Extract the (x, y) coordinate from the center of the cell holding the provided text.  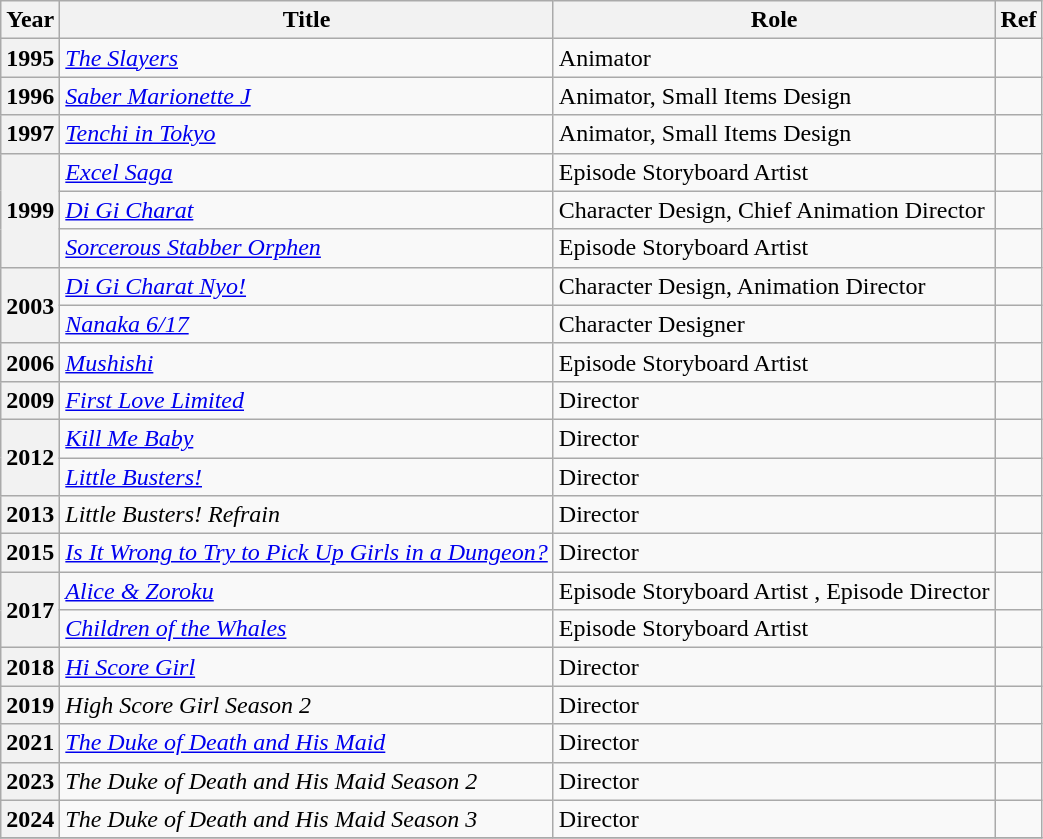
Excel Saga (307, 172)
1999 (30, 210)
2023 (30, 781)
Sorcerous Stabber Orphen (307, 248)
2024 (30, 819)
Animator (774, 58)
Mushishi (307, 362)
Tenchi in Tokyo (307, 134)
Di Gi Charat (307, 210)
Alice & Zoroku (307, 591)
The Duke of Death and His Maid (307, 743)
Role (774, 20)
Children of the Whales (307, 629)
2017 (30, 610)
2003 (30, 305)
The Slayers (307, 58)
Nanaka 6/17 (307, 324)
Kill Me Baby (307, 438)
2006 (30, 362)
2009 (30, 400)
1996 (30, 96)
Hi Score Girl (307, 667)
Is It Wrong to Try to Pick Up Girls in a Dungeon? (307, 553)
Title (307, 20)
2013 (30, 515)
2019 (30, 705)
The Duke of Death and His Maid Season 3 (307, 819)
2021 (30, 743)
Ref (1018, 20)
1995 (30, 58)
The Duke of Death and His Maid Season 2 (307, 781)
Little Busters! (307, 477)
Character Design, Animation Director (774, 286)
Character Design, Chief Animation Director (774, 210)
First Love Limited (307, 400)
Year (30, 20)
High Score Girl Season 2 (307, 705)
Episode Storyboard Artist , Episode Director (774, 591)
Saber Marionette J (307, 96)
2018 (30, 667)
2015 (30, 553)
Di Gi Charat Nyo! (307, 286)
1997 (30, 134)
2012 (30, 457)
Little Busters! Refrain (307, 515)
Character Designer (774, 324)
